Return the (x, y) coordinate for the center point of the cell that contains the specified text.  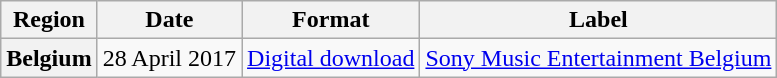
Region (49, 20)
Format (331, 20)
Date (169, 20)
Digital download (331, 58)
28 April 2017 (169, 58)
Belgium (49, 58)
Label (598, 20)
Sony Music Entertainment Belgium (598, 58)
